Pinpoint the cell where the given text exists, returning its [X, Y] midpoint coordinate. 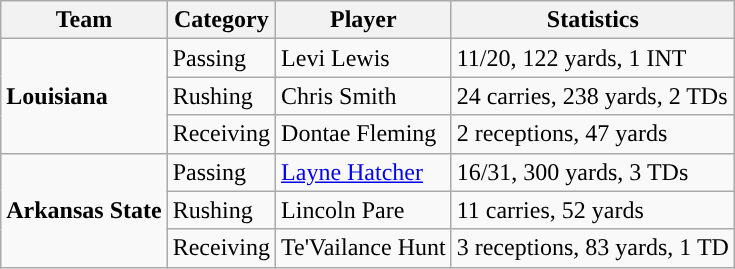
2 receptions, 47 yards [592, 134]
Arkansas State [84, 210]
Player [364, 20]
11 carries, 52 yards [592, 210]
Lincoln Pare [364, 210]
Te'Vailance Hunt [364, 248]
Levi Lewis [364, 58]
Category [221, 20]
3 receptions, 83 yards, 1 TD [592, 248]
Statistics [592, 20]
Team [84, 20]
Louisiana [84, 96]
11/20, 122 yards, 1 INT [592, 58]
Dontae Fleming [364, 134]
Chris Smith [364, 96]
16/31, 300 yards, 3 TDs [592, 172]
Layne Hatcher [364, 172]
24 carries, 238 yards, 2 TDs [592, 96]
